From the cell containing the given text, extract its center point as [X, Y] coordinate. 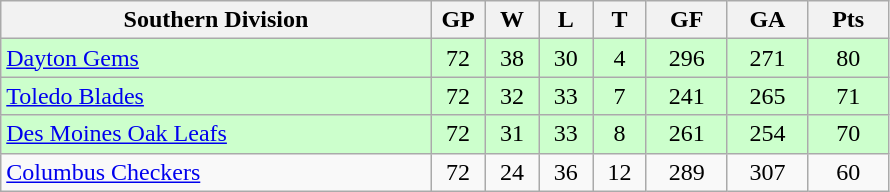
32 [512, 96]
38 [512, 58]
Dayton Gems [216, 58]
Des Moines Oak Leafs [216, 134]
36 [566, 172]
W [512, 20]
GA [768, 20]
271 [768, 58]
254 [768, 134]
T [620, 20]
31 [512, 134]
Southern Division [216, 20]
24 [512, 172]
241 [686, 96]
60 [848, 172]
L [566, 20]
30 [566, 58]
70 [848, 134]
4 [620, 58]
Toledo Blades [216, 96]
Pts [848, 20]
296 [686, 58]
GF [686, 20]
307 [768, 172]
71 [848, 96]
7 [620, 96]
Columbus Checkers [216, 172]
289 [686, 172]
265 [768, 96]
12 [620, 172]
261 [686, 134]
8 [620, 134]
GP [458, 20]
80 [848, 58]
